Provide the [X, Y] coordinate of the cell's center where the given text is located.  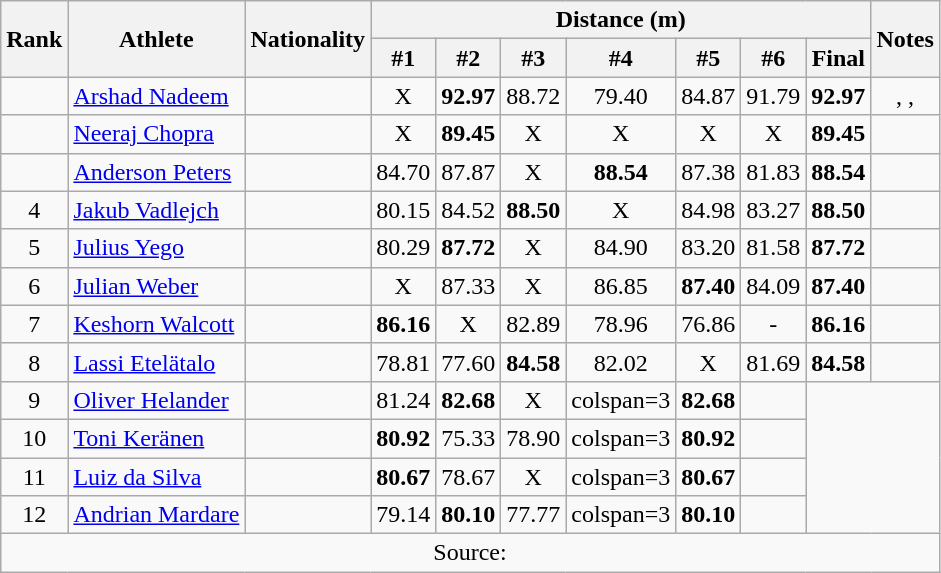
84.09 [774, 286]
80.29 [404, 248]
82.02 [621, 362]
81.69 [774, 362]
Julian Weber [156, 286]
75.33 [468, 438]
Julius Yego [156, 248]
84.70 [404, 172]
4 [34, 210]
Anderson Peters [156, 172]
10 [34, 438]
84.52 [468, 210]
#1 [404, 58]
#2 [468, 58]
- [774, 324]
78.96 [621, 324]
88.72 [534, 96]
Nationality [308, 39]
#5 [708, 58]
Athlete [156, 39]
83.20 [708, 248]
80.15 [404, 210]
Final [838, 58]
Rank [34, 39]
6 [34, 286]
87.33 [468, 286]
Distance (m) [621, 20]
91.79 [774, 96]
Oliver Helander [156, 400]
11 [34, 477]
79.14 [404, 515]
87.38 [708, 172]
77.77 [534, 515]
78.90 [534, 438]
86.85 [621, 286]
81.58 [774, 248]
77.60 [468, 362]
5 [34, 248]
, , [905, 96]
84.90 [621, 248]
Notes [905, 39]
#6 [774, 58]
7 [34, 324]
83.27 [774, 210]
Andrian Mardare [156, 515]
Neeraj Chopra [156, 134]
Keshorn Walcott [156, 324]
8 [34, 362]
Luiz da Silva [156, 477]
81.83 [774, 172]
84.98 [708, 210]
Arshad Nadeem [156, 96]
12 [34, 515]
#4 [621, 58]
87.87 [468, 172]
9 [34, 400]
78.81 [404, 362]
82.89 [534, 324]
Source: [470, 553]
84.87 [708, 96]
#3 [534, 58]
Lassi Etelätalo [156, 362]
79.40 [621, 96]
81.24 [404, 400]
Jakub Vadlejch [156, 210]
Toni Keränen [156, 438]
76.86 [708, 324]
78.67 [468, 477]
